Extract the (x, y) coordinate from the center of the cell holding the provided text.  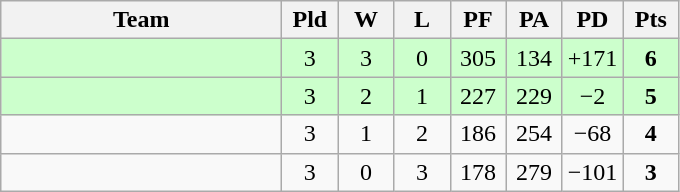
279 (534, 172)
227 (478, 96)
186 (478, 134)
Team (142, 20)
L (422, 20)
−2 (592, 96)
−101 (592, 172)
4 (651, 134)
254 (534, 134)
PF (478, 20)
178 (478, 172)
Pts (651, 20)
305 (478, 58)
5 (651, 96)
−68 (592, 134)
PD (592, 20)
Pld (310, 20)
W (366, 20)
+171 (592, 58)
PA (534, 20)
6 (651, 58)
229 (534, 96)
134 (534, 58)
